From the cell containing the given text, extract its center point as [x, y] coordinate. 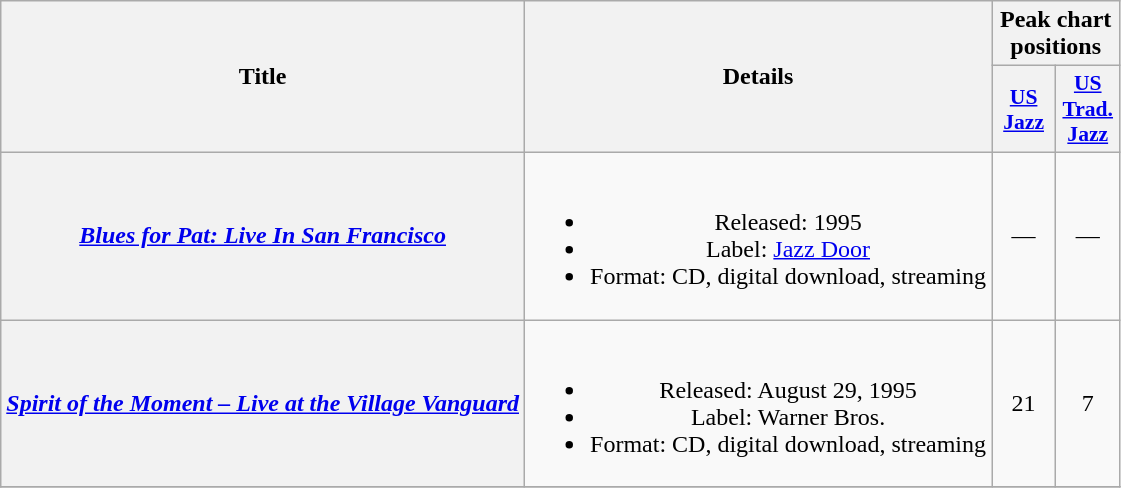
7 [1088, 404]
USTrad.Jazz [1088, 110]
USJazz [1024, 110]
Released: August 29, 1995Label: Warner Bros.Format: CD, digital download, streaming [758, 404]
Title [263, 77]
Peak chart positions [1056, 34]
Spirit of the Moment – Live at the Village Vanguard [263, 404]
21 [1024, 404]
Details [758, 77]
Released: 1995Label: Jazz DoorFormat: CD, digital download, streaming [758, 236]
Blues for Pat: Live In San Francisco [263, 236]
